For the text-containing cell, return its midpoint in (X, Y) coordinate format. 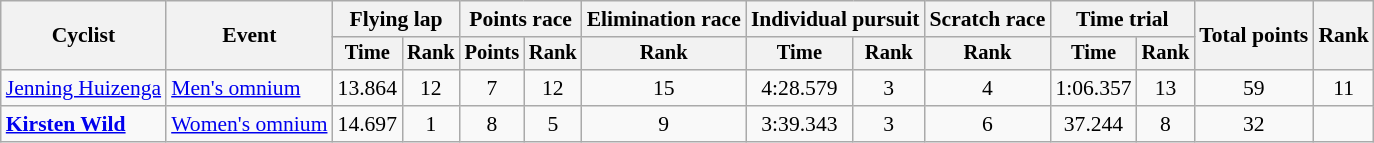
7 (492, 88)
59 (1254, 88)
4:28.579 (800, 88)
3:39.343 (800, 124)
Women's omnium (249, 124)
13.864 (368, 88)
6 (988, 124)
Time trial (1122, 19)
Individual pursuit (836, 19)
5 (553, 124)
Men's omnium (249, 88)
Points race (521, 19)
15 (664, 88)
Scratch race (988, 19)
9 (664, 124)
11 (1344, 88)
4 (988, 88)
14.697 (368, 124)
Event (249, 36)
13 (1166, 88)
Elimination race (664, 19)
32 (1254, 124)
Points (492, 54)
Total points (1254, 36)
Cyclist (84, 36)
1:06.357 (1093, 88)
1 (431, 124)
37.244 (1093, 124)
Jenning Huizenga (84, 88)
Flying lap (396, 19)
Kirsten Wild (84, 124)
